Return (x, y) of the center of cell containing provided text 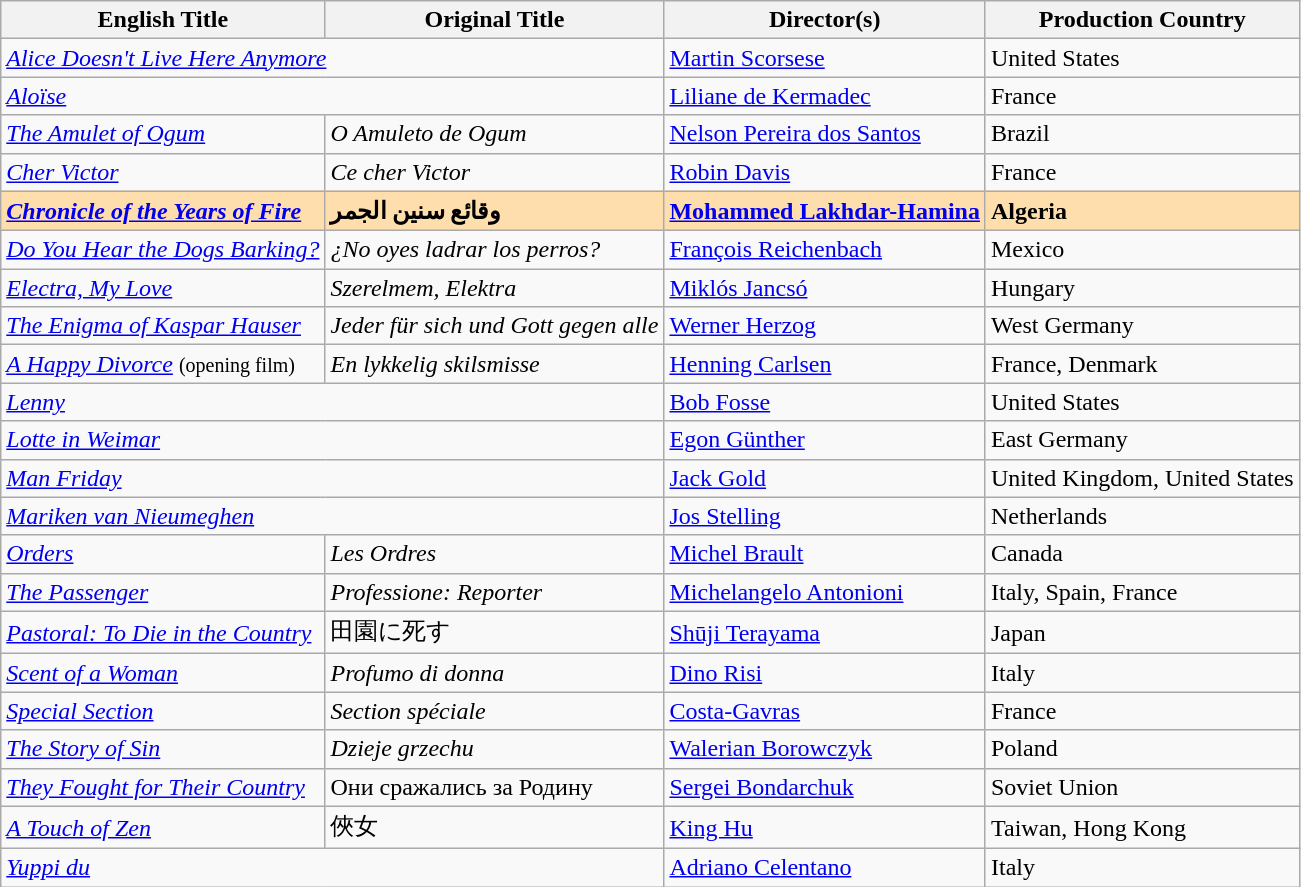
Taiwan, Hong Kong (1142, 828)
O Amuleto de Ogum (494, 134)
Mexico (1142, 250)
Netherlands (1142, 516)
Yuppi du (332, 868)
Nelson Pereira dos Santos (825, 134)
Werner Herzog (825, 326)
West Germany (1142, 326)
Brazil (1142, 134)
Alice Doesn't Live Here Anymore (332, 58)
Walerian Borowczyk (825, 749)
Lotte in Weimar (332, 440)
Chronicle of the Years of Fire (163, 211)
Szerelmem, Elektra (494, 288)
田園に死す (494, 632)
Robin Davis (825, 172)
Italy, Spain, France (1142, 592)
The Passenger (163, 592)
Cher Victor (163, 172)
Shūji Terayama (825, 632)
Liliane de Kermadec (825, 96)
Mohammed Lakhdar-Hamina (825, 211)
Mariken van Nieumeghen (332, 516)
The Story of Sin (163, 749)
¿No oyes ladrar los perros? (494, 250)
A Happy Divorce (opening film) (163, 364)
Scent of a Woman (163, 673)
Michel Brault (825, 554)
Poland (1142, 749)
Soviet Union (1142, 787)
They Fought for Their Country (163, 787)
Director(s) (825, 20)
Jack Gold (825, 478)
Jos Stelling (825, 516)
En lykkelig skilsmisse (494, 364)
Adriano Celentano (825, 868)
Dzieje grzechu (494, 749)
English Title (163, 20)
Miklós Jancsó (825, 288)
Egon Günther (825, 440)
Costa-Gavras (825, 711)
Dino Risi (825, 673)
France, Denmark (1142, 364)
俠女 (494, 828)
Professione: Reporter (494, 592)
East Germany (1142, 440)
United Kingdom, United States (1142, 478)
Jeder für sich und Gott gegen alle (494, 326)
Henning Carlsen (825, 364)
Profumo di donna (494, 673)
Special Section (163, 711)
Lenny (332, 402)
Michelangelo Antonioni (825, 592)
Canada (1142, 554)
Electra, My Love (163, 288)
Japan (1142, 632)
François Reichenbach (825, 250)
A Touch of Zen (163, 828)
Hungary (1142, 288)
Orders (163, 554)
Aloïse (332, 96)
Les Ordres (494, 554)
The Amulet of Ogum (163, 134)
Ce cher Victor (494, 172)
وقائع سنين الجمر (494, 211)
Sergei Bondarchuk (825, 787)
Algeria (1142, 211)
Они сражались за Родину (494, 787)
Pastoral: To Die in the Country (163, 632)
King Hu (825, 828)
Do You Hear the Dogs Barking? (163, 250)
Original Title (494, 20)
Bob Fosse (825, 402)
Martin Scorsese (825, 58)
Man Friday (332, 478)
Production Country (1142, 20)
Section spéciale (494, 711)
The Enigma of Kaspar Hauser (163, 326)
